Capture the cell that displays the provided text and extract its [x, y] central coordinate. 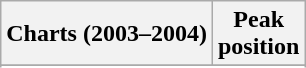
Peakposition [258, 34]
Charts (2003–2004) [107, 34]
